From the cell containing the given text, extract its center point as [x, y] coordinate. 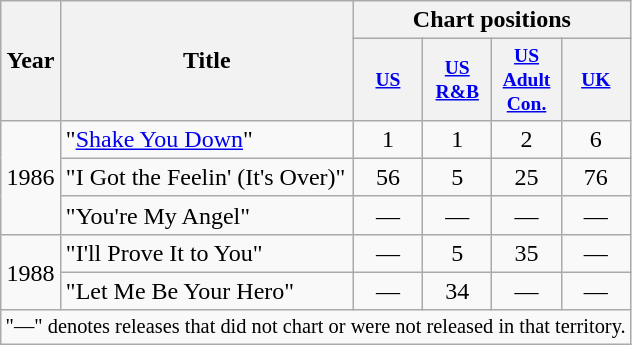
USR&B [458, 80]
"Let Me Be Your Hero" [206, 291]
56 [388, 177]
1986 [31, 177]
76 [596, 177]
6 [596, 139]
"I Got the Feelin' (It's Over)" [206, 177]
"Shake You Down" [206, 139]
25 [526, 177]
US [388, 80]
1988 [31, 272]
"You're My Angel" [206, 215]
Year [31, 60]
2 [526, 139]
Chart positions [492, 20]
"—" denotes releases that did not chart or were not released in that territory. [316, 327]
34 [458, 291]
"I'll Prove It to You" [206, 253]
US Adult Con. [526, 80]
35 [526, 253]
UK [596, 80]
Title [206, 60]
